Output the [X, Y] coordinate of the center of the cell containing the given text.  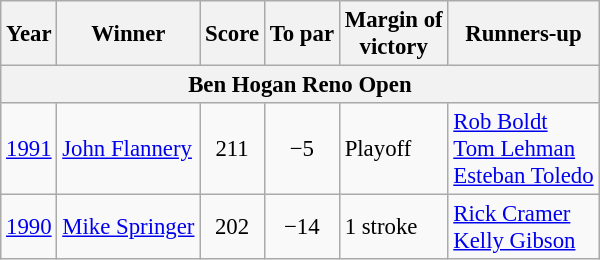
Rick Cramer Kelly Gibson [524, 228]
1 stroke [394, 228]
John Flannery [128, 149]
Score [232, 34]
Mike Springer [128, 228]
Winner [128, 34]
Rob Boldt Tom Lehman Esteban Toledo [524, 149]
1990 [29, 228]
1991 [29, 149]
202 [232, 228]
Playoff [394, 149]
Year [29, 34]
Runners-up [524, 34]
Margin ofvictory [394, 34]
To par [302, 34]
−14 [302, 228]
211 [232, 149]
Ben Hogan Reno Open [300, 85]
−5 [302, 149]
